Pinpoint the cell where the given text exists, returning its (X, Y) midpoint coordinate. 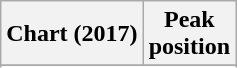
Peak position (189, 34)
Chart (2017) (72, 34)
